Output the [x, y] coordinate of the center of the cell containing the given text.  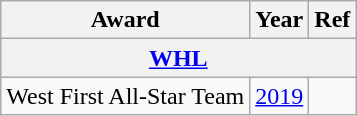
WHL [178, 58]
West First All-Star Team [126, 96]
2019 [280, 96]
Year [280, 20]
Ref [332, 20]
Award [126, 20]
